For the text-containing cell, return its midpoint in [x, y] coordinate format. 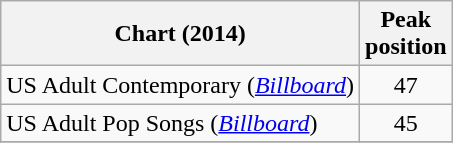
US Adult Contemporary (Billboard) [180, 85]
47 [406, 85]
Chart (2014) [180, 34]
Peak position [406, 34]
45 [406, 123]
US Adult Pop Songs (Billboard) [180, 123]
